Return [x, y] of the center of cell containing provided text 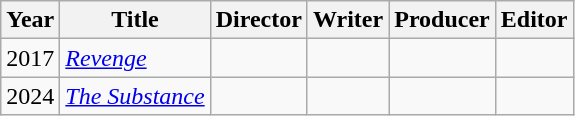
Title [135, 20]
Writer [348, 20]
Year [30, 20]
2017 [30, 58]
Revenge [135, 58]
The Substance [135, 96]
Director [258, 20]
2024 [30, 96]
Editor [534, 20]
Producer [442, 20]
